For the text-containing cell, return its midpoint in [x, y] coordinate format. 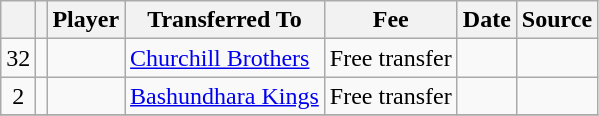
32 [18, 58]
Transferred To [225, 20]
Player [86, 20]
Source [556, 20]
Bashundhara Kings [225, 96]
2 [18, 96]
Date [486, 20]
Churchill Brothers [225, 58]
Fee [390, 20]
